Determine the (X, Y) coordinate at the center of the cell enclosing the given text.  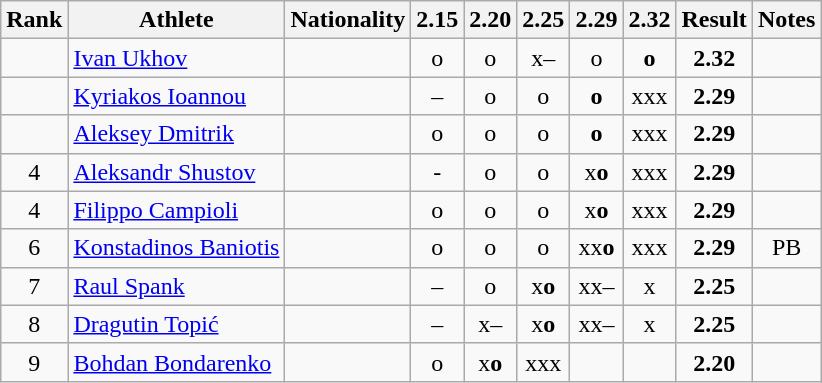
Rank (34, 20)
Aleksandr Shustov (176, 172)
7 (34, 286)
8 (34, 324)
Raul Spank (176, 286)
Result (714, 20)
9 (34, 362)
2.15 (438, 20)
Dragutin Topić (176, 324)
PB (786, 248)
Konstadinos Baniotis (176, 248)
6 (34, 248)
Nationality (348, 20)
Filippo Campioli (176, 210)
Aleksey Dmitrik (176, 134)
xxo (596, 248)
Bohdan Bondarenko (176, 362)
Athlete (176, 20)
- (438, 172)
Kyriakos Ioannou (176, 96)
Ivan Ukhov (176, 58)
Notes (786, 20)
